From the cell containing the given text, extract its center point as (x, y) coordinate. 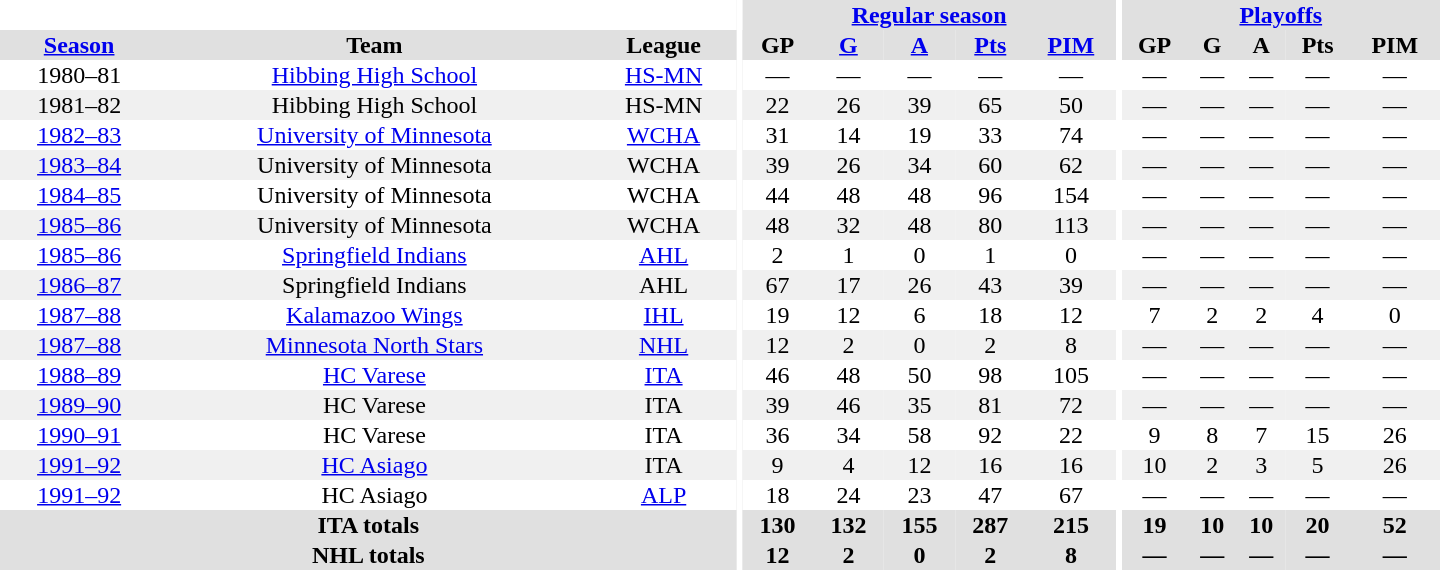
43 (990, 285)
IHL (664, 315)
52 (1394, 525)
Regular season (929, 15)
Season (79, 45)
36 (778, 435)
17 (848, 285)
24 (848, 495)
44 (778, 195)
Team (374, 45)
Minnesota North Stars (374, 345)
1989–90 (79, 405)
80 (990, 225)
33 (990, 135)
105 (1071, 375)
215 (1071, 525)
287 (990, 525)
132 (848, 525)
1982–83 (79, 135)
35 (920, 405)
31 (778, 135)
NHL totals (368, 555)
65 (990, 105)
113 (1071, 225)
1988–89 (79, 375)
58 (920, 435)
155 (920, 525)
154 (1071, 195)
1984–85 (79, 195)
96 (990, 195)
81 (990, 405)
ITA totals (368, 525)
60 (990, 165)
130 (778, 525)
62 (1071, 165)
NHL (664, 345)
23 (920, 495)
14 (848, 135)
3 (1262, 465)
72 (1071, 405)
92 (990, 435)
5 (1318, 465)
15 (1318, 435)
47 (990, 495)
32 (848, 225)
1990–91 (79, 435)
98 (990, 375)
ALP (664, 495)
Playoffs (1281, 15)
6 (920, 315)
Kalamazoo Wings (374, 315)
20 (1318, 525)
74 (1071, 135)
1983–84 (79, 165)
League (664, 45)
1986–87 (79, 285)
1981–82 (79, 105)
1980–81 (79, 75)
